Provide the (x, y) coordinate of the cell's center where the given text is located.  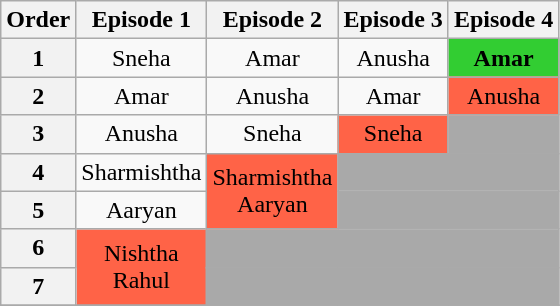
Aaryan (142, 210)
Episode 3 (393, 20)
Episode 2 (272, 20)
Order (38, 20)
NishthaRahul (142, 267)
Episode 1 (142, 20)
2 (38, 96)
7 (38, 286)
5 (38, 210)
Sharmishtha (142, 172)
3 (38, 134)
4 (38, 172)
Episode 4 (503, 20)
1 (38, 58)
SharmishthaAaryan (272, 191)
6 (38, 248)
